For the text-containing cell, return its midpoint in [X, Y] coordinate format. 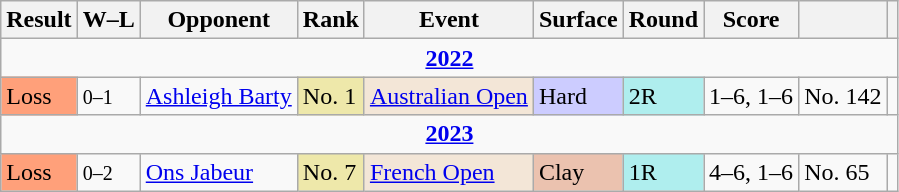
Surface [578, 20]
Hard [578, 96]
No. 7 [330, 172]
Opponent [218, 20]
2023 [450, 134]
No. 65 [843, 172]
2R [663, 96]
1R [663, 172]
Score [752, 20]
1–6, 1–6 [752, 96]
Round [663, 20]
No. 142 [843, 96]
Clay [578, 172]
W–L [108, 20]
No. 1 [330, 96]
Ashleigh Barty [218, 96]
Australian Open [448, 96]
2022 [450, 58]
Result [39, 20]
Event [448, 20]
0–1 [108, 96]
Rank [330, 20]
Ons Jabeur [218, 172]
0–2 [108, 172]
French Open [448, 172]
4–6, 1–6 [752, 172]
